Identify which cell holds the provided text, then report its [X, Y] central coordinate. 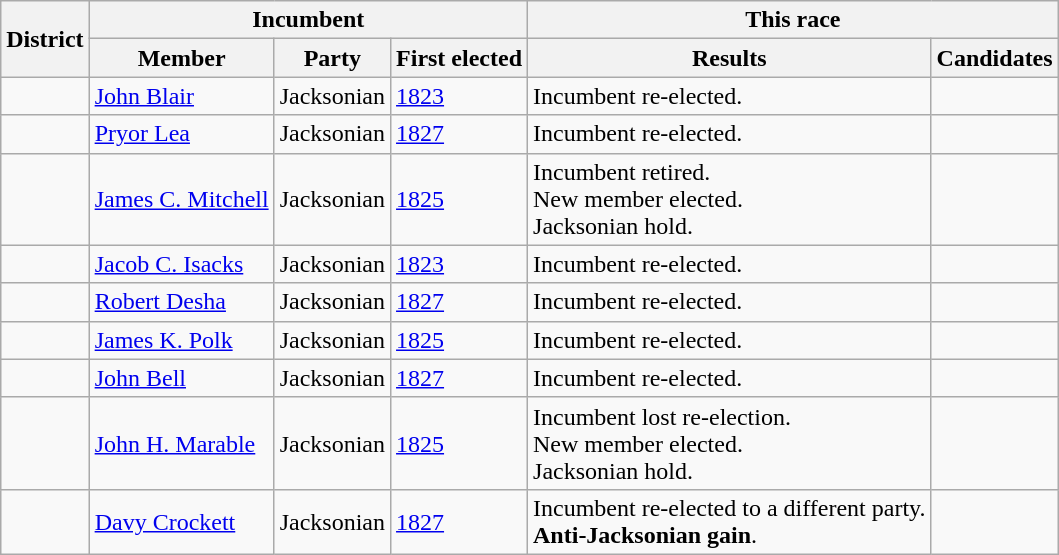
Pryor Lea [182, 134]
John Bell [182, 378]
Results [730, 58]
District [45, 39]
John H. Marable [182, 443]
Robert Desha [182, 302]
Incumbent lost re-election.New member elected.Jacksonian hold. [730, 443]
Davy Crockett [182, 522]
Incumbent [308, 20]
First elected [460, 58]
Jacob C. Isacks [182, 264]
John Blair [182, 96]
James K. Polk [182, 340]
Member [182, 58]
Party [332, 58]
Incumbent retired.New member elected.Jacksonian hold. [730, 199]
Incumbent re-elected to a different party.Anti-Jacksonian gain. [730, 522]
Candidates [994, 58]
James C. Mitchell [182, 199]
This race [794, 20]
